Scan for the cell matching the given text and deliver its [X, Y] coordinate at center. 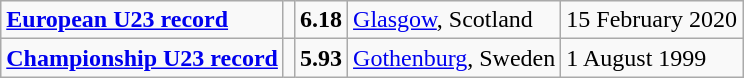
6.18 [320, 20]
Gothenburg, Sweden [454, 58]
European U23 record [142, 20]
15 February 2020 [652, 20]
Championship U23 record [142, 58]
5.93 [320, 58]
Glasgow, Scotland [454, 20]
1 August 1999 [652, 58]
